Pinpoint the cell where the given text exists, returning its (X, Y) midpoint coordinate. 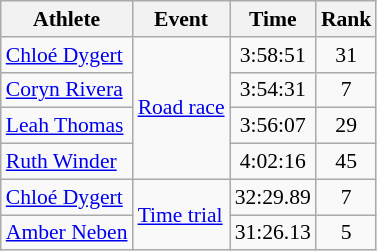
31 (346, 55)
Event (182, 19)
Ruth Winder (67, 162)
31:26.13 (273, 233)
Road race (182, 108)
Amber Neben (67, 233)
3:58:51 (273, 55)
Time trial (182, 214)
4:02:16 (273, 162)
32:29.89 (273, 197)
3:54:31 (273, 90)
Coryn Rivera (67, 90)
Rank (346, 19)
Leah Thomas (67, 126)
3:56:07 (273, 126)
5 (346, 233)
Time (273, 19)
45 (346, 162)
29 (346, 126)
Athlete (67, 19)
